Scan for the cell matching the given text and deliver its [x, y] coordinate at center. 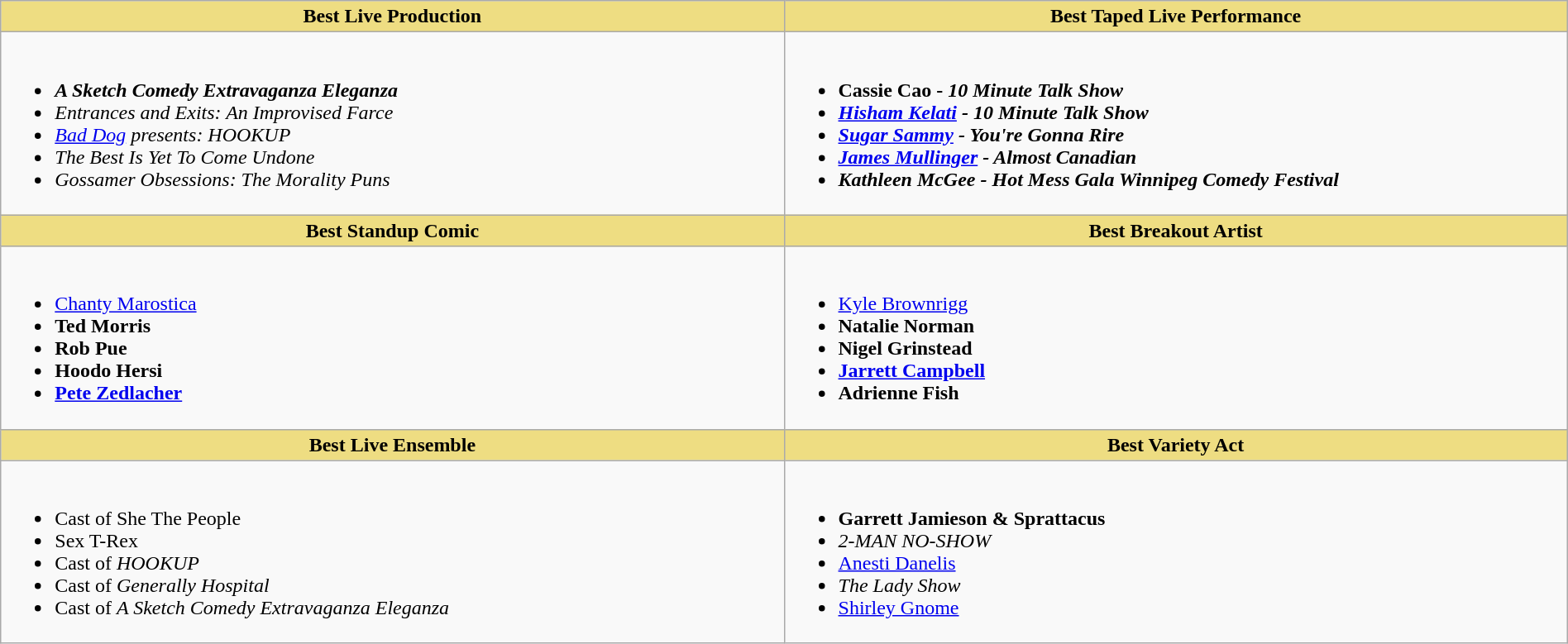
Kyle BrownriggNatalie NormanNigel GrinsteadJarrett CampbellAdrienne Fish [1176, 337]
Chanty MarosticaTed MorrisRob PueHoodo HersiPete Zedlacher [392, 337]
Best Breakout Artist [1176, 231]
Cast of She The PeopleSex T-RexCast of HOOKUPCast of Generally HospitalCast of A Sketch Comedy Extravaganza Eleganza [392, 552]
Best Taped Live Performance [1176, 17]
Best Variety Act [1176, 445]
Garrett Jamieson & Sprattacus2-MAN NO-SHOWAnesti DanelisThe Lady ShowShirley Gnome [1176, 552]
Best Live Ensemble [392, 445]
Best Standup Comic [392, 231]
Best Live Production [392, 17]
